Search for the cell housing the specified text and yield its (x, y) center coordinate. 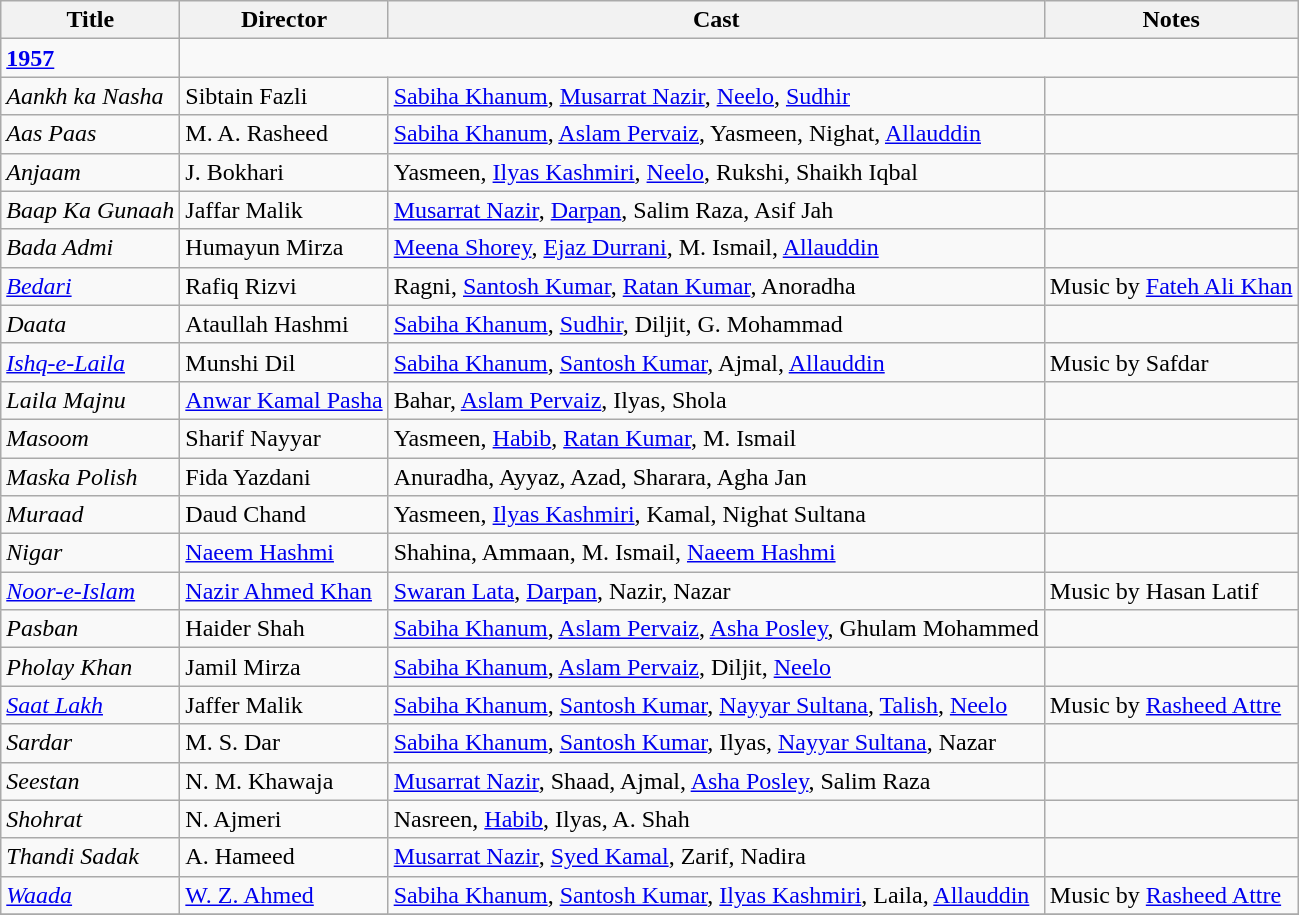
Sabiha Khanum, Aslam Pervaiz, Asha Posley, Ghulam Mohammed (716, 629)
Music by Safdar (1171, 362)
A. Hameed (284, 857)
Nigar (90, 553)
Musarrat Nazir, Syed Kamal, Zarif, Nadira (716, 857)
Jamil Mirza (284, 667)
Jaffer Malik (284, 705)
Muraad (90, 515)
Waada (90, 895)
Ishq-e-Laila (90, 362)
Daud Chand (284, 515)
Sardar (90, 743)
Haider Shah (284, 629)
Yasmeen, Ilyas Kashmiri, Neelo, Rukshi, Shaikh Iqbal (716, 172)
Sibtain Fazli (284, 96)
Music by Hasan Latif (1171, 591)
Anuradha, Ayyaz, Azad, Sharara, Agha Jan (716, 477)
Musarrat Nazir, Shaad, Ajmal, Asha Posley, Salim Raza (716, 781)
Sabiha Khanum, Santosh Kumar, Ilyas Kashmiri, Laila, Allauddin (716, 895)
Saat Lakh (90, 705)
Sabiha Khanum, Aslam Pervaiz, Diljit, Neelo (716, 667)
Shahina, Ammaan, M. Ismail, Naeem Hashmi (716, 553)
Laila Majnu (90, 400)
Pasban (90, 629)
Anjaam (90, 172)
Humayun Mirza (284, 248)
Meena Shorey, Ejaz Durrani, M. Ismail, Allauddin (716, 248)
Sabiha Khanum, Sudhir, Diljit, G. Mohammad (716, 324)
M. S. Dar (284, 743)
1957 (90, 58)
Bahar, Aslam Pervaiz, Ilyas, Shola (716, 400)
Daata (90, 324)
Yasmeen, Ilyas Kashmiri, Kamal, Nighat Sultana (716, 515)
Munshi Dil (284, 362)
Naeem Hashmi (284, 553)
Swaran Lata, Darpan, Nazir, Nazar (716, 591)
Sabiha Khanum, Santosh Kumar, Ajmal, Allauddin (716, 362)
J. Bokhari (284, 172)
Pholay Khan (90, 667)
Fida Yazdani (284, 477)
Bedari (90, 286)
Maska Polish (90, 477)
Nazir Ahmed Khan (284, 591)
Ataullah Hashmi (284, 324)
Aankh ka Nasha (90, 96)
Masoom (90, 438)
Bada Admi (90, 248)
Anwar Kamal Pasha (284, 400)
Noor-e-Islam (90, 591)
Music by Fateh Ali Khan (1171, 286)
Sabiha Khanum, Aslam Pervaiz, Yasmeen, Nighat, Allauddin (716, 134)
Shohrat (90, 819)
Jaffar Malik (284, 210)
Sabiha Khanum, Musarrat Nazir, Neelo, Sudhir (716, 96)
Yasmeen, Habib, Ratan Kumar, M. Ismail (716, 438)
Title (90, 20)
N. Ajmeri (284, 819)
Sabiha Khanum, Santosh Kumar, Ilyas, Nayyar Sultana, Nazar (716, 743)
Sabiha Khanum, Santosh Kumar, Nayyar Sultana, Talish, Neelo (716, 705)
M. A. Rasheed (284, 134)
Notes (1171, 20)
Sharif Nayyar (284, 438)
W. Z. Ahmed (284, 895)
Rafiq Rizvi (284, 286)
Director (284, 20)
Cast (716, 20)
Ragni, Santosh Kumar, Ratan Kumar, Anoradha (716, 286)
Nasreen, Habib, Ilyas, A. Shah (716, 819)
Seestan (90, 781)
N. M. Khawaja (284, 781)
Thandi Sadak (90, 857)
Aas Paas (90, 134)
Baap Ka Gunaah (90, 210)
Musarrat Nazir, Darpan, Salim Raza, Asif Jah (716, 210)
